Determine the [X, Y] coordinate at the center of the cell enclosing the given text.  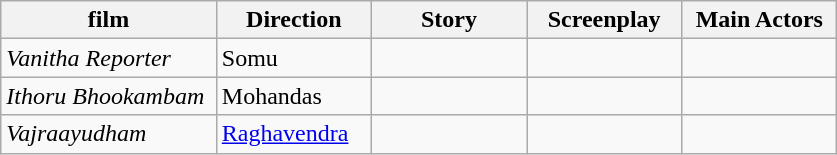
Raghavendra [294, 134]
film [109, 20]
Direction [294, 20]
Screenplay [604, 20]
Vajraayudham [109, 134]
Story [448, 20]
Mohandas [294, 96]
Ithoru Bhookambam [109, 96]
Vanitha Reporter [109, 58]
Main Actors [760, 20]
Somu [294, 58]
